Search for the cell housing the specified text and yield its (X, Y) center coordinate. 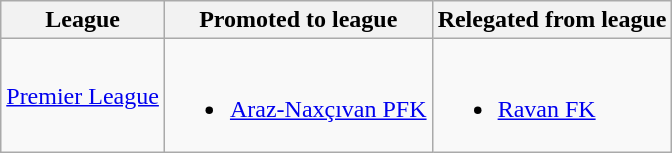
League (83, 20)
Promoted to league (298, 20)
Araz-Naxçıvan PFK (298, 96)
Ravan FK (552, 96)
Premier League (83, 96)
Relegated from league (552, 20)
